Return the [x, y] coordinate for the center point of the cell that contains the specified text.  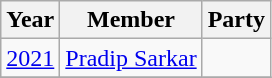
Member [131, 20]
Pradip Sarkar [131, 58]
Party [236, 20]
Year [30, 20]
2021 [30, 58]
